From the cell containing the given text, extract its center point as [X, Y] coordinate. 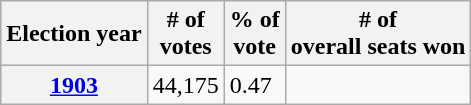
Election year [74, 34]
# ofoverall seats won [378, 34]
1903 [74, 85]
44,175 [186, 85]
# ofvotes [186, 34]
% ofvote [254, 34]
0.47 [254, 85]
